Search for the cell housing the specified text and yield its [x, y] center coordinate. 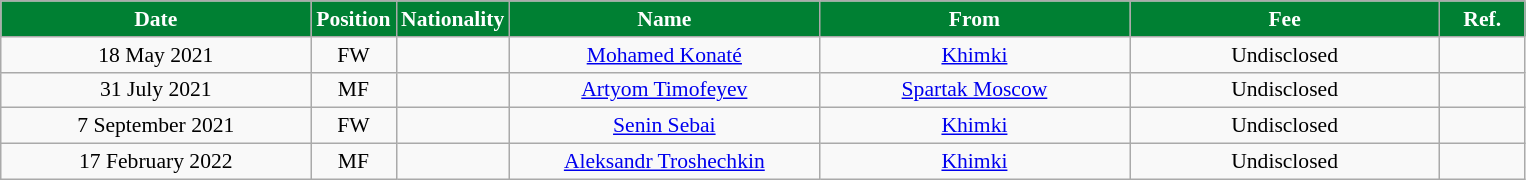
Ref. [1482, 19]
Mohamed Konaté [664, 55]
Artyom Timofeyev [664, 90]
Position [354, 19]
Fee [1285, 19]
Date [156, 19]
17 February 2022 [156, 162]
31 July 2021 [156, 90]
From [974, 19]
7 September 2021 [156, 126]
Senin Sebai [664, 126]
Name [664, 19]
Aleksandr Troshechkin [664, 162]
Nationality [452, 19]
18 May 2021 [156, 55]
Spartak Moscow [974, 90]
